From the cell containing the given text, extract its center point as [x, y] coordinate. 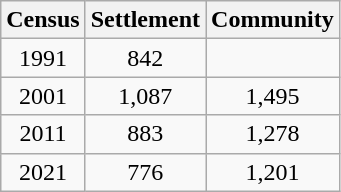
883 [145, 134]
1,495 [273, 96]
2011 [43, 134]
2021 [43, 172]
1,278 [273, 134]
2001 [43, 96]
Community [273, 20]
776 [145, 172]
1,087 [145, 96]
1991 [43, 58]
Census [43, 20]
842 [145, 58]
1,201 [273, 172]
Settlement [145, 20]
